Detect which cell encompasses the target text, then output its [x, y] center coordinate. 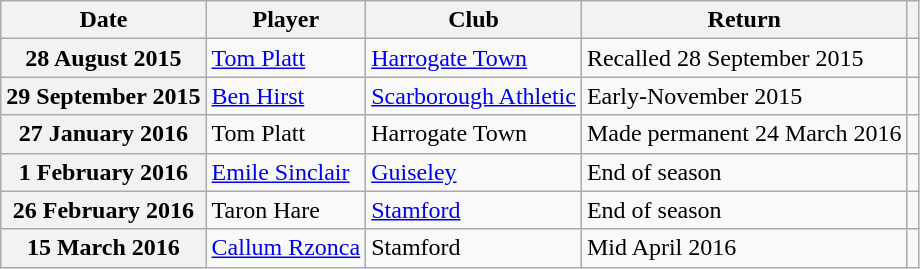
Date [104, 20]
Return [744, 20]
29 September 2015 [104, 96]
Taron Hare [286, 210]
1 February 2016 [104, 172]
26 February 2016 [104, 210]
Recalled 28 September 2015 [744, 58]
15 March 2016 [104, 248]
Scarborough Athletic [474, 96]
Callum Rzonca [286, 248]
Club [474, 20]
Guiseley [474, 172]
28 August 2015 [104, 58]
Made permanent 24 March 2016 [744, 134]
Ben Hirst [286, 96]
Mid April 2016 [744, 248]
27 January 2016 [104, 134]
Early-November 2015 [744, 96]
Player [286, 20]
Emile Sinclair [286, 172]
